Extract the [x, y] coordinate from the center of the cell holding the provided text.  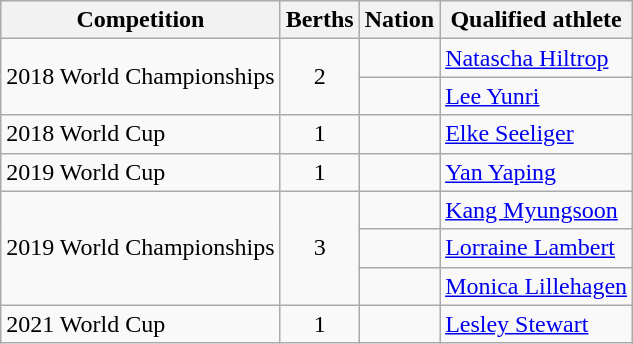
Nation [399, 20]
2021 World Cup [140, 324]
2 [320, 77]
Monica Lillehagen [536, 286]
Lee Yunri [536, 96]
Yan Yaping [536, 172]
2018 World Cup [140, 134]
2019 World Cup [140, 172]
Natascha Hiltrop [536, 58]
2018 World Championships [140, 77]
Lesley Stewart [536, 324]
Competition [140, 20]
Lorraine Lambert [536, 248]
Berths [320, 20]
Qualified athlete [536, 20]
Kang Myungsoon [536, 210]
3 [320, 248]
Elke Seeliger [536, 134]
2019 World Championships [140, 248]
